Locate the cell with the specified text and output its (x, y) center coordinate. 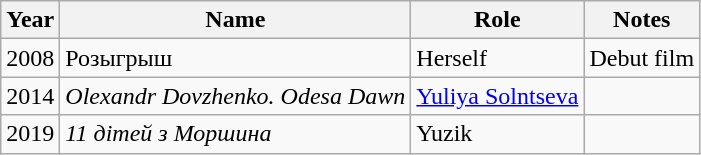
Name (236, 20)
2014 (30, 96)
11 дітей з Моршина (236, 134)
Yuzik (498, 134)
Yuliya Solntseva (498, 96)
Debut film (642, 58)
Year (30, 20)
Notes (642, 20)
Role (498, 20)
2019 (30, 134)
2008 (30, 58)
Розыгрыш (236, 58)
Olexandr Dovzhenko. Odesa Dawn (236, 96)
Herself (498, 58)
